For the text-containing cell, return its midpoint in (X, Y) coordinate format. 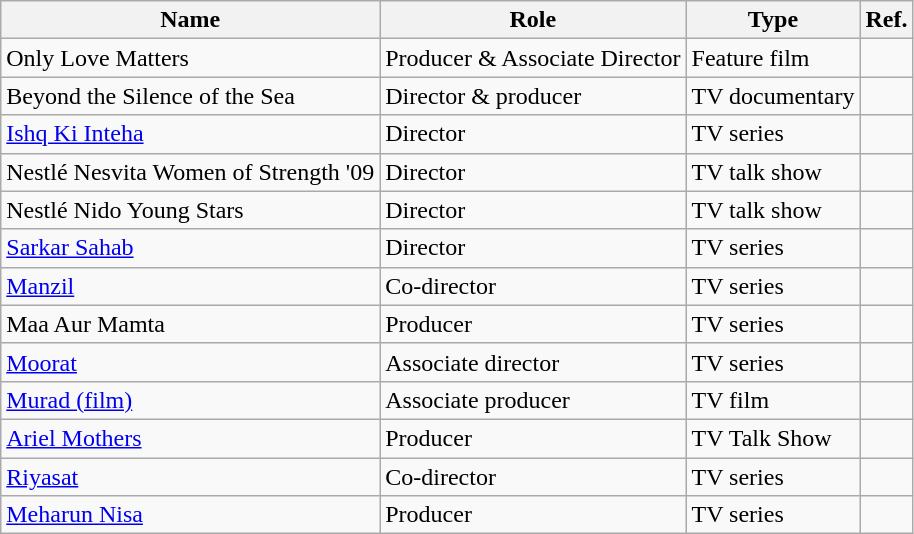
Nestlé Nesvita Women of Strength '09 (190, 172)
Associate director (533, 362)
Ariel Mothers (190, 438)
Feature film (773, 58)
Murad (film) (190, 400)
Name (190, 20)
Meharun Nisa (190, 515)
TV film (773, 400)
TV documentary (773, 96)
Nestlé Nido Young Stars (190, 210)
Director & producer (533, 96)
Ishq Ki Inteha (190, 134)
TV Talk Show (773, 438)
Role (533, 20)
Beyond the Silence of the Sea (190, 96)
Riyasat (190, 477)
Manzil (190, 286)
Type (773, 20)
Only Love Matters (190, 58)
Maa Aur Mamta (190, 324)
Producer & Associate Director (533, 58)
Moorat (190, 362)
Ref. (886, 20)
Associate producer (533, 400)
Sarkar Sahab (190, 248)
